Determine the (x, y) coordinate at the center of the cell enclosing the given text.  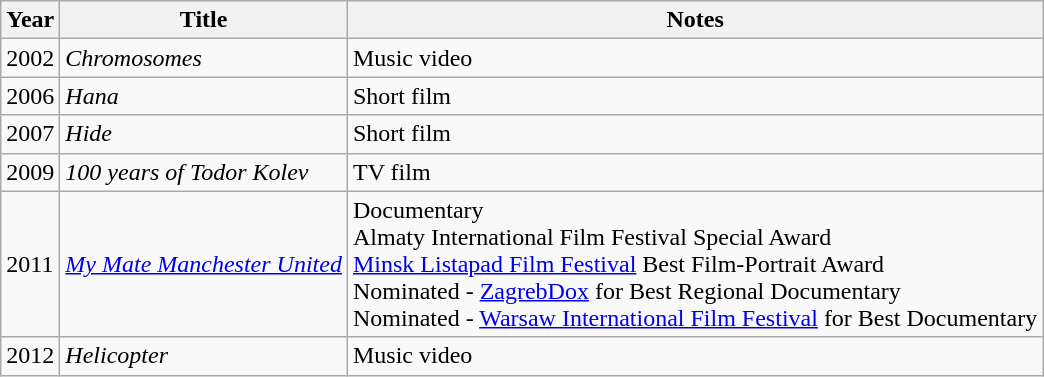
Title (204, 20)
100 years of Todor Kolev (204, 172)
Hana (204, 96)
2002 (30, 58)
Notes (694, 20)
2009 (30, 172)
2011 (30, 264)
2012 (30, 356)
2007 (30, 134)
Chromosomes (204, 58)
TV film (694, 172)
Year (30, 20)
My Mate Manchester United (204, 264)
Helicopter (204, 356)
Hide (204, 134)
2006 (30, 96)
